Capture the cell that displays the provided text and extract its (x, y) central coordinate. 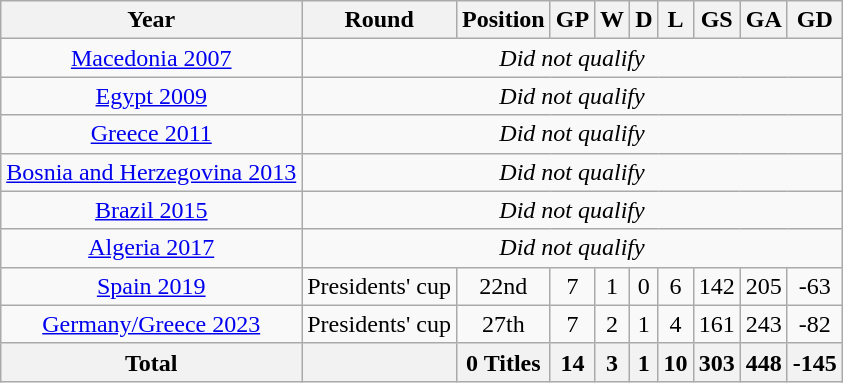
0 (644, 286)
161 (716, 324)
3 (612, 362)
Bosnia and Herzegovina 2013 (152, 172)
Macedonia 2007 (152, 58)
10 (676, 362)
243 (764, 324)
Year (152, 20)
Total (152, 362)
GP (572, 20)
Spain 2019 (152, 286)
0 Titles (503, 362)
2 (612, 324)
Position (503, 20)
205 (764, 286)
L (676, 20)
-82 (814, 324)
-63 (814, 286)
D (644, 20)
-145 (814, 362)
27th (503, 324)
Round (380, 20)
GS (716, 20)
14 (572, 362)
448 (764, 362)
W (612, 20)
142 (716, 286)
Egypt 2009 (152, 96)
Brazil 2015 (152, 210)
Greece 2011 (152, 134)
4 (676, 324)
Algeria 2017 (152, 248)
303 (716, 362)
Germany/Greece 2023 (152, 324)
22nd (503, 286)
GA (764, 20)
GD (814, 20)
6 (676, 286)
